Detect which cell encompasses the target text, then output its (x, y) center coordinate. 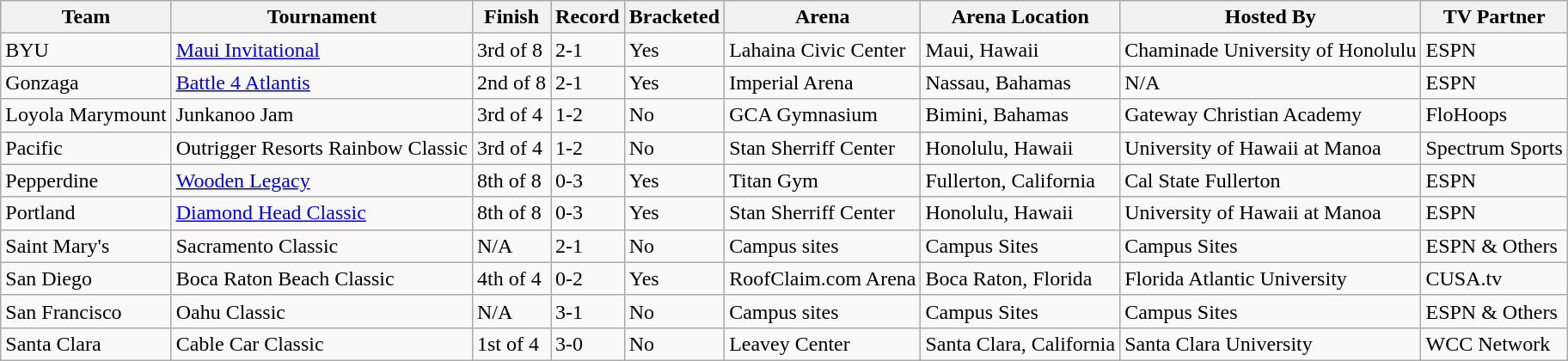
Bimini, Bahamas (1020, 115)
Outrigger Resorts Rainbow Classic (322, 148)
Tournament (322, 17)
Titan Gym (823, 180)
3-0 (588, 344)
Florida Atlantic University (1271, 278)
Santa Clara (86, 344)
4th of 4 (511, 278)
Wooden Legacy (322, 180)
2nd of 8 (511, 83)
Arena Location (1020, 17)
BYU (86, 50)
Team (86, 17)
CUSA.tv (1494, 278)
TV Partner (1494, 17)
Lahaina Civic Center (823, 50)
Saint Mary's (86, 246)
Sacramento Classic (322, 246)
Oahu Classic (322, 311)
Cable Car Classic (322, 344)
Chaminade University of Honolulu (1271, 50)
San Diego (86, 278)
3rd of 8 (511, 50)
Loyola Marymount (86, 115)
Arena (823, 17)
Fullerton, California (1020, 180)
0-2 (588, 278)
Battle 4 Atlantis (322, 83)
San Francisco (86, 311)
Boca Raton Beach Classic (322, 278)
Record (588, 17)
Santa Clara, California (1020, 344)
Diamond Head Classic (322, 213)
Bracketed (674, 17)
Santa Clara University (1271, 344)
FloHoops (1494, 115)
Junkanoo Jam (322, 115)
Imperial Arena (823, 83)
WCC Network (1494, 344)
GCA Gymnasium (823, 115)
Pepperdine (86, 180)
Boca Raton, Florida (1020, 278)
Spectrum Sports (1494, 148)
Nassau, Bahamas (1020, 83)
Finish (511, 17)
RoofClaim.com Arena (823, 278)
Gonzaga (86, 83)
1st of 4 (511, 344)
Pacific (86, 148)
Maui Invitational (322, 50)
Maui, Hawaii (1020, 50)
Hosted By (1271, 17)
Leavey Center (823, 344)
Gateway Christian Academy (1271, 115)
Cal State Fullerton (1271, 180)
3-1 (588, 311)
Portland (86, 213)
